Output the (X, Y) coordinate of the center of the cell containing the given text.  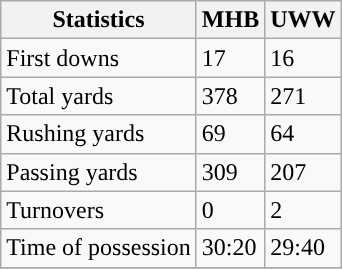
2 (303, 210)
Time of possession (99, 248)
16 (303, 58)
First downs (99, 58)
271 (303, 96)
Total yards (99, 96)
29:40 (303, 248)
Rushing yards (99, 134)
MHB (230, 20)
309 (230, 172)
69 (230, 134)
Turnovers (99, 210)
UWW (303, 20)
0 (230, 210)
Passing yards (99, 172)
Statistics (99, 20)
17 (230, 58)
30:20 (230, 248)
64 (303, 134)
378 (230, 96)
207 (303, 172)
